Identify which cell holds the provided text, then report its [x, y] central coordinate. 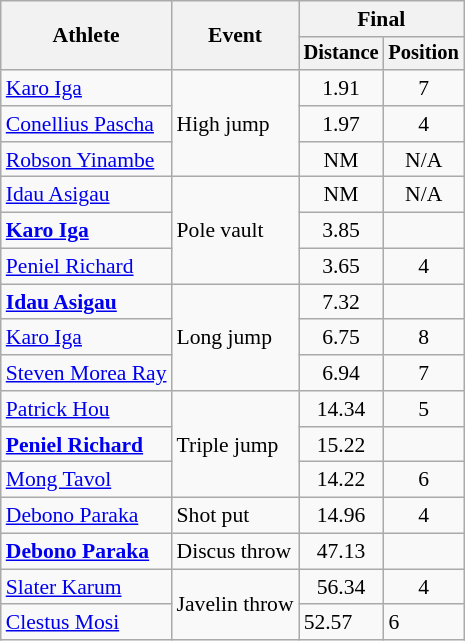
8 [423, 338]
Conellius Pascha [86, 124]
Mong Tavol [86, 480]
15.22 [342, 445]
Steven Morea Ray [86, 373]
1.97 [342, 124]
3.65 [342, 267]
Slater Karum [86, 587]
Clestus Mosi [86, 623]
7.32 [342, 302]
Position [423, 54]
Patrick Hou [86, 409]
56.34 [342, 587]
5 [423, 409]
6.94 [342, 373]
Athlete [86, 36]
Pole vault [236, 230]
High jump [236, 124]
14.34 [342, 409]
Final [382, 19]
14.96 [342, 516]
47.13 [342, 552]
3.85 [342, 231]
Long jump [236, 338]
Distance [342, 54]
1.91 [342, 88]
Javelin throw [236, 604]
Robson Yinambe [86, 160]
Shot put [236, 516]
Triple jump [236, 444]
14.22 [342, 480]
Discus throw [236, 552]
Event [236, 36]
6.75 [342, 338]
52.57 [342, 623]
